Return the (x, y) coordinate for the center point of the cell that contains the specified text.  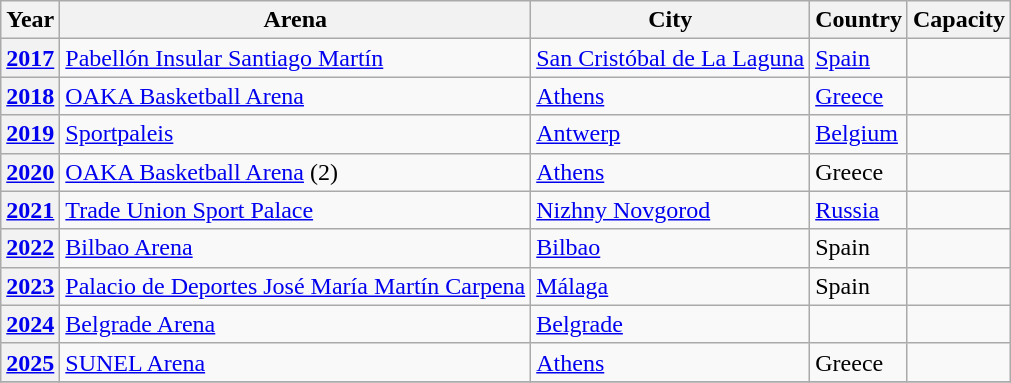
2025 (30, 362)
OAKA Basketball Arena (2) (296, 172)
City (670, 20)
2023 (30, 286)
Nizhny Novgorod (670, 210)
Pabellón Insular Santiago Martín (296, 58)
Antwerp (670, 134)
Belgium (859, 134)
SUNEL Arena (296, 362)
Belgrade Arena (296, 324)
San Cristóbal de La Laguna (670, 58)
2021 (30, 210)
Bilbao Arena (296, 248)
2017 (30, 58)
Belgrade (670, 324)
Trade Union Sport Palace (296, 210)
Arena (296, 20)
2022 (30, 248)
Russia (859, 210)
Year (30, 20)
OAKA Basketball Arena (296, 96)
2020 (30, 172)
Bilbao (670, 248)
2024 (30, 324)
Sportpaleis (296, 134)
Country (859, 20)
Palacio de Deportes José María Martín Carpena (296, 286)
2019 (30, 134)
Capacity (958, 20)
Málaga (670, 286)
2018 (30, 96)
